Provide the [x, y] coordinate of the cell's center where the given text is located.  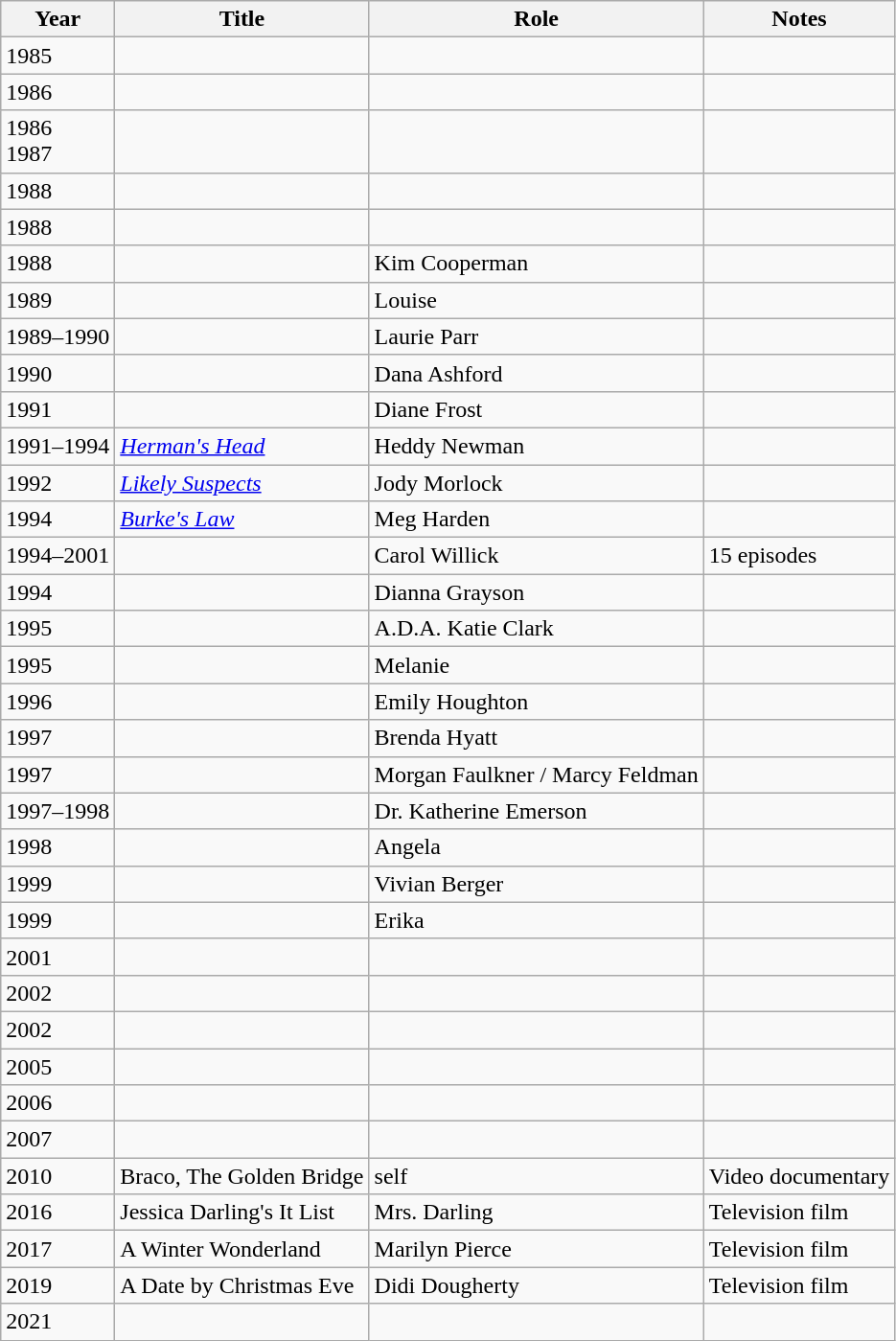
A.D.A. Katie Clark [537, 629]
Louise [537, 300]
Dr. Katherine Emerson [537, 811]
1997–1998 [57, 811]
2021 [57, 1322]
Angela [537, 847]
1989 [57, 300]
Title [241, 19]
Heddy Newman [537, 446]
A Winter Wonderland [241, 1249]
2016 [57, 1213]
1996 [57, 702]
Mrs. Darling [537, 1213]
Carol Willick [537, 556]
Morgan Faulkner / Marcy Feldman [537, 775]
1994–2001 [57, 556]
19861987 [57, 142]
Likely Suspects [241, 482]
Vivian Berger [537, 884]
1990 [57, 373]
A Date by Christmas Eve [241, 1285]
Erika [537, 920]
1991 [57, 409]
1992 [57, 482]
Jessica Darling's It List [241, 1213]
Didi Dougherty [537, 1285]
Meg Harden [537, 520]
Melanie [537, 665]
Role [537, 19]
2007 [57, 1140]
Kim Cooperman [537, 264]
1998 [57, 847]
Laurie Parr [537, 336]
Braco, The Golden Bridge [241, 1176]
Dana Ashford [537, 373]
2005 [57, 1067]
Emily Houghton [537, 702]
1989–1990 [57, 336]
Year [57, 19]
Burke's Law [241, 520]
Marilyn Pierce [537, 1249]
2019 [57, 1285]
1985 [57, 56]
Brenda Hyatt [537, 738]
Dianna Grayson [537, 592]
Diane Frost [537, 409]
Video documentary [799, 1176]
15 episodes [799, 556]
2010 [57, 1176]
1986 [57, 92]
1991–1994 [57, 446]
2006 [57, 1103]
2001 [57, 957]
Notes [799, 19]
2017 [57, 1249]
Herman's Head [241, 446]
Jody Morlock [537, 482]
self [537, 1176]
